Capture the cell that displays the provided text and extract its (X, Y) central coordinate. 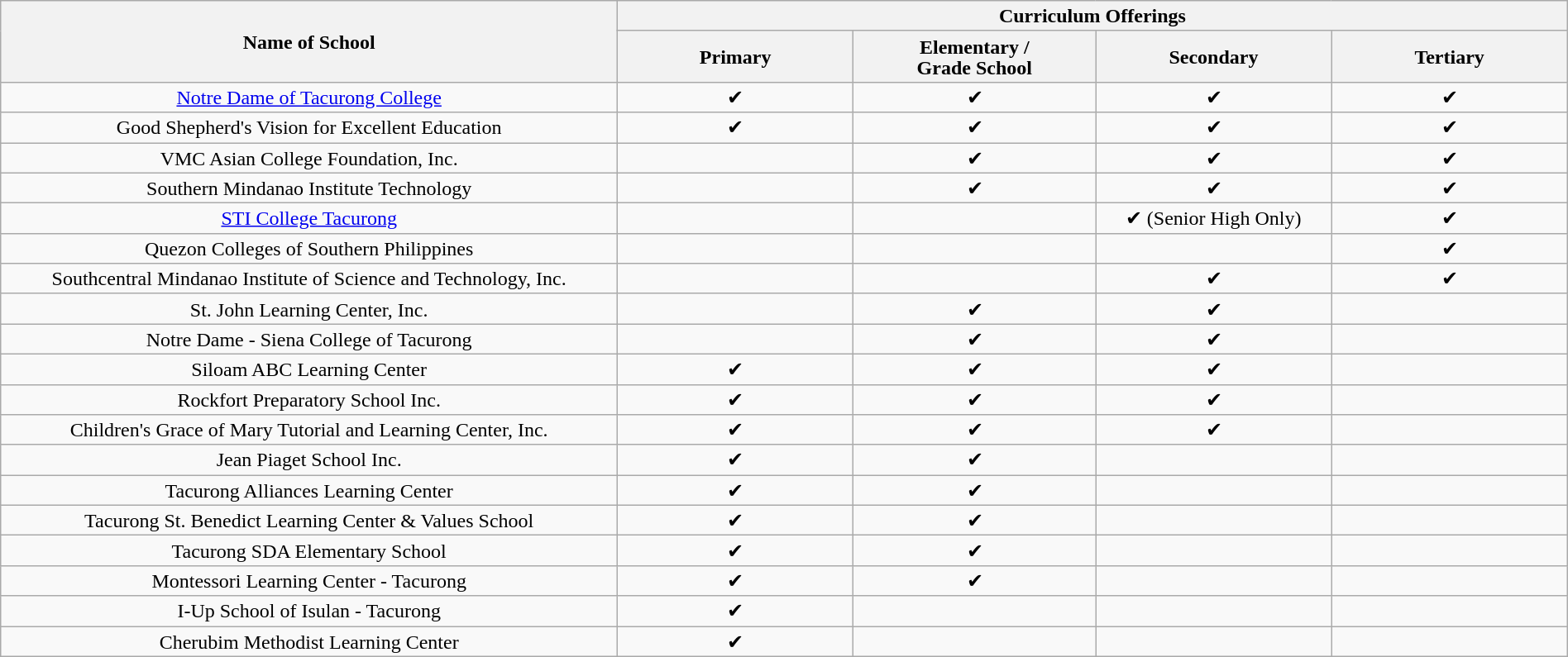
Southcentral Mindanao Institute of Science and Technology, Inc. (309, 279)
STI College Tacurong (309, 218)
Rockfort Preparatory School Inc. (309, 400)
Tertiary (1449, 56)
Good Shepherd's Vision for Excellent Education (309, 127)
I-Up School of Isulan - Tacurong (309, 612)
Secondary (1214, 56)
Elementary /Grade School (974, 56)
Tacurong St. Benedict Learning Center & Values School (309, 521)
Montessori Learning Center - Tacurong (309, 580)
Notre Dame - Siena College of Tacurong (309, 339)
Cherubim Methodist Learning Center (309, 641)
Name of School (309, 41)
Tacurong Alliances Learning Center (309, 491)
Quezon Colleges of Southern Philippines (309, 248)
Southern Mindanao Institute Technology (309, 188)
Children's Grace of Mary Tutorial and Learning Center, Inc. (309, 430)
St. John Learning Center, Inc. (309, 309)
Curriculum Offerings (1093, 17)
✔ (Senior High Only) (1214, 218)
VMC Asian College Foundation, Inc. (309, 157)
Siloam ABC Learning Center (309, 369)
Notre Dame of Tacurong College (309, 98)
Primary (736, 56)
Tacurong SDA Elementary School (309, 550)
Jean Piaget School Inc. (309, 459)
